From the cell containing the given text, extract its center point as (x, y) coordinate. 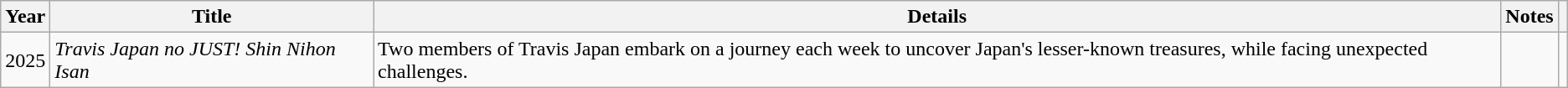
Title (212, 17)
Year (25, 17)
Details (937, 17)
2025 (25, 60)
Travis Japan no JUST! Shin Nihon Isan (212, 60)
Two members of Travis Japan embark on a journey each week to uncover Japan's lesser-known treasures, while facing unexpected challenges. (937, 60)
Notes (1529, 17)
